Detect which cell encompasses the target text, then output its (x, y) center coordinate. 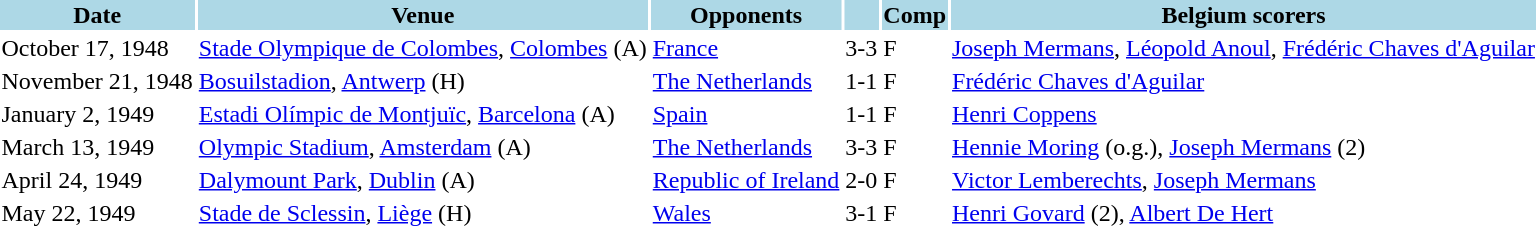
November 21, 1948 (97, 81)
April 24, 1949 (97, 180)
January 2, 1949 (97, 114)
Spain (746, 114)
France (746, 48)
October 17, 1948 (97, 48)
2-0 (862, 180)
Opponents (746, 15)
Olympic Stadium, Amsterdam (A) (422, 147)
Dalymount Park, Dublin (A) (422, 180)
March 13, 1949 (97, 147)
Stade Olympique de Colombes, Colombes (A) (422, 48)
Bosuilstadion, Antwerp (H) (422, 81)
Comp (915, 15)
Date (97, 15)
Republic of Ireland (746, 180)
Estadi Olímpic de Montjuïc, Barcelona (A) (422, 114)
Venue (422, 15)
